Provide the (X, Y) coordinate of the cell's center where the given text is located.  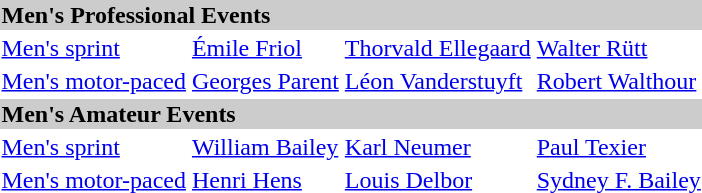
Karl Neumer (438, 147)
Walter Rütt (618, 48)
Paul Texier (618, 147)
Men's Professional Events (351, 15)
Émile Friol (265, 48)
William Bailey (265, 147)
Georges Parent (265, 81)
Léon Vanderstuyft (438, 81)
Thorvald Ellegaard (438, 48)
Robert Walthour (618, 81)
Men's Amateur Events (351, 114)
Men's motor-paced (94, 81)
